Identify which cell holds the provided text, then report its (X, Y) central coordinate. 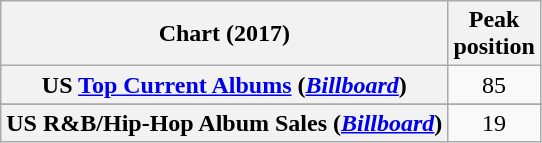
US R&B/Hip-Hop Album Sales (Billboard) (224, 123)
Peakposition (494, 34)
Chart (2017) (224, 34)
19 (494, 123)
85 (494, 85)
US Top Current Albums (Billboard) (224, 85)
